Detect which cell encompasses the target text, then output its (x, y) center coordinate. 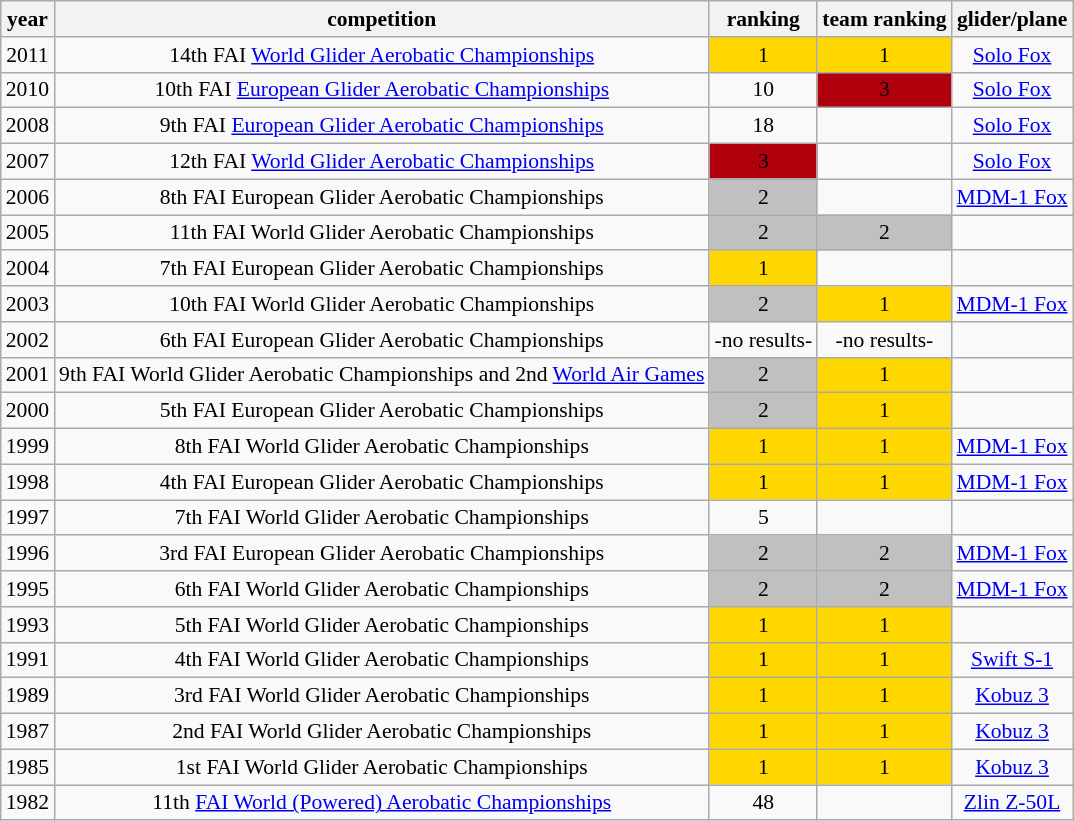
10th FAI World Glider Aerobatic Championships (382, 304)
ranking (763, 19)
year (28, 19)
2010 (28, 90)
1982 (28, 803)
2000 (28, 411)
7th FAI World Glider Aerobatic Championships (382, 518)
2001 (28, 375)
2004 (28, 269)
3rd FAI European Glider Aerobatic Championships (382, 554)
10 (763, 90)
competition (382, 19)
11th FAI World Glider Aerobatic Championships (382, 233)
glider/plane (1012, 19)
9th FAI World Glider Aerobatic Championships and 2nd World Air Games (382, 375)
1996 (28, 554)
10th FAI European Glider Aerobatic Championships (382, 90)
3rd FAI World Glider Aerobatic Championships (382, 696)
12th FAI World Glider Aerobatic Championships (382, 162)
Zlin Z-50L (1012, 803)
1998 (28, 482)
4th FAI World Glider Aerobatic Championships (382, 660)
1989 (28, 696)
4th FAI European Glider Aerobatic Championships (382, 482)
Swift S-1 (1012, 660)
18 (763, 126)
5th FAI European Glider Aerobatic Championships (382, 411)
9th FAI European Glider Aerobatic Championships (382, 126)
5 (763, 518)
2nd FAI World Glider Aerobatic Championships (382, 732)
1985 (28, 767)
1991 (28, 660)
2003 (28, 304)
48 (763, 803)
team ranking (884, 19)
8th FAI European Glider Aerobatic Championships (382, 197)
14th FAI World Glider Aerobatic Championships (382, 55)
1987 (28, 732)
7th FAI European Glider Aerobatic Championships (382, 269)
1st FAI World Glider Aerobatic Championships (382, 767)
2002 (28, 340)
5th FAI World Glider Aerobatic Championships (382, 625)
6th FAI European Glider Aerobatic Championships (382, 340)
2006 (28, 197)
11th FAI World (Powered) Aerobatic Championships (382, 803)
2008 (28, 126)
1999 (28, 447)
1993 (28, 625)
2007 (28, 162)
2005 (28, 233)
1997 (28, 518)
6th FAI World Glider Aerobatic Championships (382, 589)
2011 (28, 55)
8th FAI World Glider Aerobatic Championships (382, 447)
1995 (28, 589)
